From the cell containing the given text, extract its center point as (x, y) coordinate. 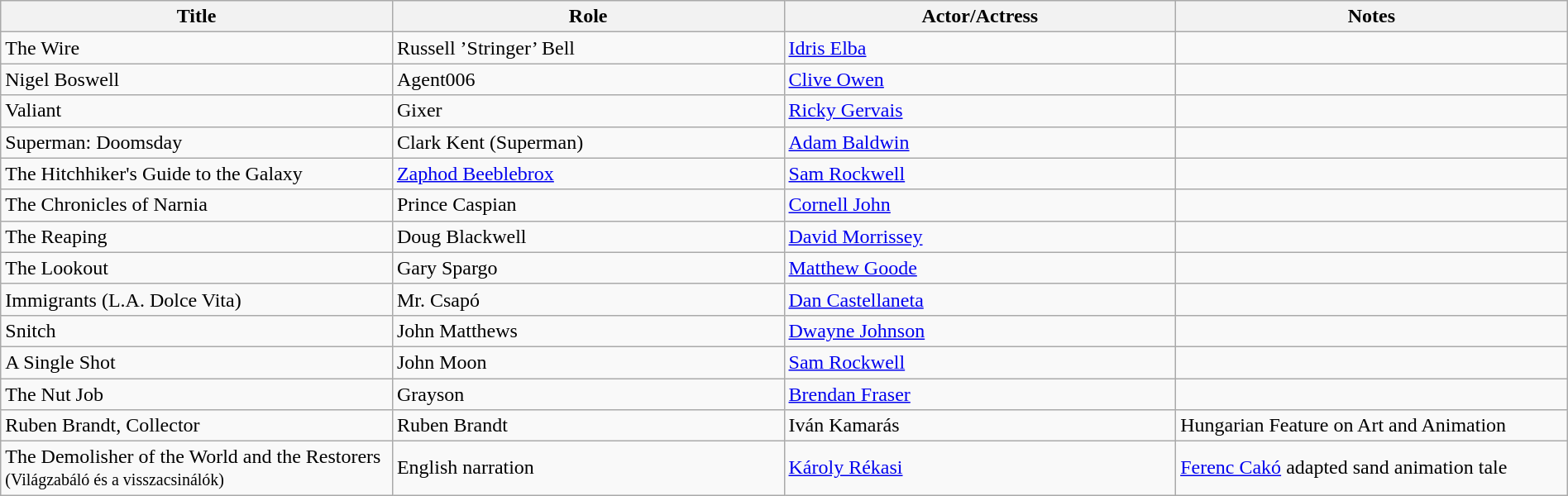
Cornell John (980, 205)
The Demolisher of the World and the Restorers (Világzabáló és a visszacsinálók) (197, 468)
Mr. Csapó (588, 299)
Zaphod Beeblebrox (588, 174)
Dan Castellaneta (980, 299)
Snitch (197, 331)
Superman: Doomsday (197, 142)
Ηungarian Feature on Art and Animation (1372, 426)
Adam Baldwin (980, 142)
Clive Owen (980, 79)
Nigel Boswell (197, 79)
Ferenc Cakó adapted sand animation tale (1372, 468)
English narration (588, 468)
Ruben Brandt, Collector (197, 426)
The Wire (197, 48)
Gary Spargo (588, 268)
Notes (1372, 17)
Gixer (588, 111)
The Lookout (197, 268)
Title (197, 17)
Doug Blackwell (588, 236)
Ricky Gervais (980, 111)
Grayson (588, 394)
Iván Kamarás (980, 426)
The Reaping (197, 236)
Idris Elba (980, 48)
Role (588, 17)
David Morrissey (980, 236)
Valiant (197, 111)
Brendan Fraser (980, 394)
Agent006 (588, 79)
The Nut Job (197, 394)
Károly Rékasi (980, 468)
A Single Shot (197, 362)
Ruben Brandt (588, 426)
Immigrants (L.A. Dolce Vita) (197, 299)
Dwayne Johnson (980, 331)
Prince Caspian (588, 205)
Russell ’Stringer’ Bell (588, 48)
Matthew Goode (980, 268)
Actor/Actress (980, 17)
John Matthews (588, 331)
John Moon (588, 362)
Clark Kent (Superman) (588, 142)
The Hitchhiker's Guide to the Galaxy (197, 174)
The Chronicles of Narnia (197, 205)
